Find where the given text appears and provide that cell's center as [x, y] coordinate. 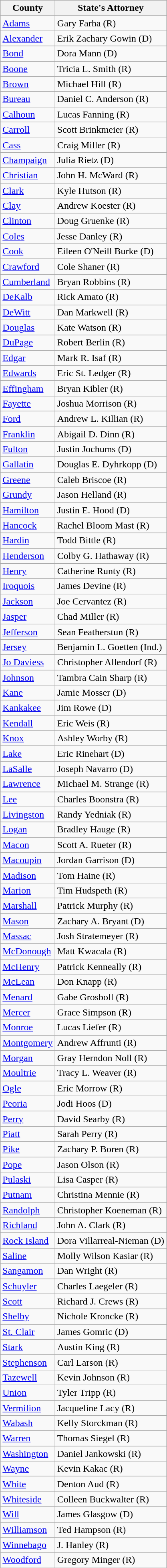
Andrew Koester (R) [111, 206]
Ashley Worby (R) [111, 738]
St. Clair [28, 1332]
Tim Hudspeth (R) [111, 890]
Joshua Morrison (R) [111, 403]
Effingham [28, 388]
Josh Stratemeyer (R) [111, 936]
DeKalb [28, 297]
Kankakee [28, 708]
McLean [28, 982]
Jackson [28, 601]
Brown [28, 84]
Charles Laegeler (R) [111, 1286]
Eileen O'Neill Burke (D) [111, 251]
Shelby [28, 1317]
Moultrie [28, 1073]
James Glasgow (D) [111, 1514]
DuPage [28, 343]
Todd Bittle (R) [111, 541]
Rick Amato (R) [111, 297]
Dora Villarreal-Nieman (D) [111, 1241]
Vermilion [28, 1408]
Kane [28, 693]
Champaign [28, 160]
Sean Featherstun (R) [111, 632]
Randolph [28, 1210]
Greene [28, 480]
Grundy [28, 495]
Jim Rowe (D) [111, 708]
Cook [28, 251]
Daniel Jankowski (R) [111, 1454]
Crawford [28, 267]
Adams [28, 23]
Jason Olson (R) [111, 1165]
Kevin Kakac (R) [111, 1469]
Caleb Briscoe (R) [111, 480]
David Searby (R) [111, 1119]
Denton Aud (R) [111, 1484]
Austin King (R) [111, 1347]
Patrick Kenneally (R) [111, 967]
Fulton [28, 449]
Alexander [28, 38]
Perry [28, 1119]
Christina Mennie (R) [111, 1195]
Kelly Storckman (R) [111, 1423]
Andrew L. Killian (R) [111, 419]
Gregory Minger (R) [111, 1560]
Douglas E. Dyhrkopp (D) [111, 465]
Bryan Kibler (R) [111, 388]
Andrew Affrunti (R) [111, 1043]
Craig Miller (R) [111, 145]
Scott A. Rueter (R) [111, 845]
Kyle Hutson (R) [111, 191]
Scott Brinkmeier (R) [111, 130]
Scott [28, 1301]
Lucas Fanning (R) [111, 114]
Woodford [28, 1560]
Richland [28, 1225]
Lake [28, 754]
Johnson [28, 678]
Jersey [28, 647]
Winnebago [28, 1545]
Calhoun [28, 114]
Christopher Koeneman (R) [111, 1210]
Randy Yedniak (R) [111, 814]
Marshall [28, 906]
Jesse Danley (R) [111, 236]
Knox [28, 738]
Dan Markwell (R) [111, 312]
Charles Boonstra (R) [111, 799]
J. Hanley (R) [111, 1545]
Jordan Garrison (D) [111, 860]
DeWitt [28, 312]
Rock Island [28, 1241]
Iroquois [28, 586]
Carroll [28, 130]
Henderson [28, 556]
Jason Helland (R) [111, 495]
Tazewell [28, 1377]
Chad Miller (R) [111, 616]
John A. Clark (R) [111, 1225]
Edwards [28, 373]
John H. McWard (R) [111, 175]
Bryan Robbins (R) [111, 282]
Putnam [28, 1195]
Massac [28, 936]
Macon [28, 845]
Don Knapp (R) [111, 982]
Ford [28, 419]
Kate Watson (R) [111, 327]
Ogle [28, 1088]
Douglas [28, 327]
Whiteside [28, 1499]
Molly Wilson Kasiar (R) [111, 1256]
Carl Larson (R) [111, 1362]
Gallatin [28, 465]
Robert Berlin (R) [111, 343]
Fayette [28, 403]
Dora Mann (D) [111, 54]
Clinton [28, 221]
Boone [28, 69]
Clay [28, 206]
Daniel C. Anderson (R) [111, 99]
Jo Daviess [28, 662]
Cass [28, 145]
Mercer [28, 1012]
Edgar [28, 358]
Eric Rinehart (D) [111, 754]
Stark [28, 1347]
Gary Farha (R) [111, 23]
County [28, 8]
Mark R. Isaf (R) [111, 358]
Lee [28, 799]
Madison [28, 875]
Michael Hill (R) [111, 84]
Union [28, 1392]
Livingston [28, 814]
Kendall [28, 723]
Abigail D. Dinn (R) [111, 434]
Cole Shaner (R) [111, 267]
Tambra Cain Sharp (R) [111, 678]
Kevin Johnson (R) [111, 1377]
Monroe [28, 1027]
Tracy L. Weaver (R) [111, 1073]
Macoupin [28, 860]
Colby G. Hathaway (R) [111, 556]
Saline [28, 1256]
Grace Simpson (R) [111, 1012]
Jamie Mosser (D) [111, 693]
Jefferson [28, 632]
Richard J. Crews (R) [111, 1301]
Warren [28, 1438]
Menard [28, 997]
Lisa Casper (R) [111, 1180]
Justin E. Hood (D) [111, 510]
Cumberland [28, 282]
Lucas Liefer (R) [111, 1027]
McHenry [28, 967]
Christian [28, 175]
Clark [28, 191]
Julia Rietz (D) [111, 160]
Joseph Navarro (D) [111, 769]
Bond [28, 54]
Michael M. Strange (R) [111, 784]
Colleen Buckwalter (R) [111, 1499]
White [28, 1484]
Schuyler [28, 1286]
Jacqueline Lacy (R) [111, 1408]
Bureau [28, 99]
Hancock [28, 525]
Williamson [28, 1530]
Doug Gruenke (R) [111, 221]
Piatt [28, 1134]
Hamilton [28, 510]
Matt Kwacala (R) [111, 952]
James Gomric (D) [111, 1332]
Gabe Grosboll (R) [111, 997]
Wabash [28, 1423]
Eric St. Ledger (R) [111, 373]
Thomas Siegel (R) [111, 1438]
Zachary P. Boren (R) [111, 1149]
Jodi Hoos (D) [111, 1103]
Mason [28, 921]
McDonough [28, 952]
Nichole Kroncke (R) [111, 1317]
Justin Jochums (D) [111, 449]
LaSalle [28, 769]
Pulaski [28, 1180]
Coles [28, 236]
Zachary A. Bryant (D) [111, 921]
Lawrence [28, 784]
Pike [28, 1149]
Henry [28, 571]
Montgomery [28, 1043]
Sarah Perry (R) [111, 1134]
Jasper [28, 616]
Morgan [28, 1058]
Peoria [28, 1103]
Rachel Bloom Mast (R) [111, 525]
Benjamin L. Goetten (Ind.) [111, 647]
Will [28, 1514]
Catherine Runty (R) [111, 571]
Tyler Tripp (R) [111, 1392]
Bradley Hauge (R) [111, 830]
Patrick Murphy (R) [111, 906]
Eric Morrow (R) [111, 1088]
Joe Cervantez (R) [111, 601]
State's Attorney [111, 8]
Ted Hampson (R) [111, 1530]
Sangamon [28, 1271]
Stephenson [28, 1362]
Marion [28, 890]
James Devine (R) [111, 586]
Tom Haine (R) [111, 875]
Logan [28, 830]
Eric Weis (R) [111, 723]
Gray Herndon Noll (R) [111, 1058]
Hardin [28, 541]
Erik Zachary Gowin (D) [111, 38]
Franklin [28, 434]
Washington [28, 1454]
Christopher Allendorf (R) [111, 662]
Dan Wright (R) [111, 1271]
Wayne [28, 1469]
Tricia L. Smith (R) [111, 69]
Pope [28, 1165]
